Locate the cell with the specified text and output its [X, Y] center coordinate. 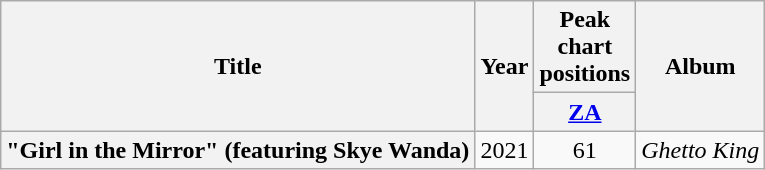
Ghetto King [700, 150]
Year [504, 66]
2021 [504, 150]
Title [238, 66]
"Girl in the Mirror" (featuring Skye Wanda) [238, 150]
Album [700, 66]
Peak chart positions [585, 47]
ZA [585, 112]
61 [585, 150]
